From the cell containing the given text, extract its center point as [X, Y] coordinate. 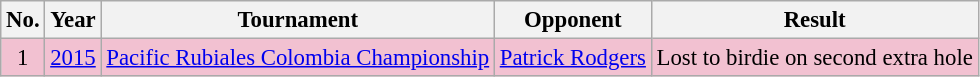
No. [23, 20]
1 [23, 58]
Lost to birdie on second extra hole [814, 58]
Patrick Rodgers [572, 58]
Year [73, 20]
Opponent [572, 20]
Tournament [298, 20]
Pacific Rubiales Colombia Championship [298, 58]
Result [814, 20]
2015 [73, 58]
